From the cell containing the given text, extract its center point as [X, Y] coordinate. 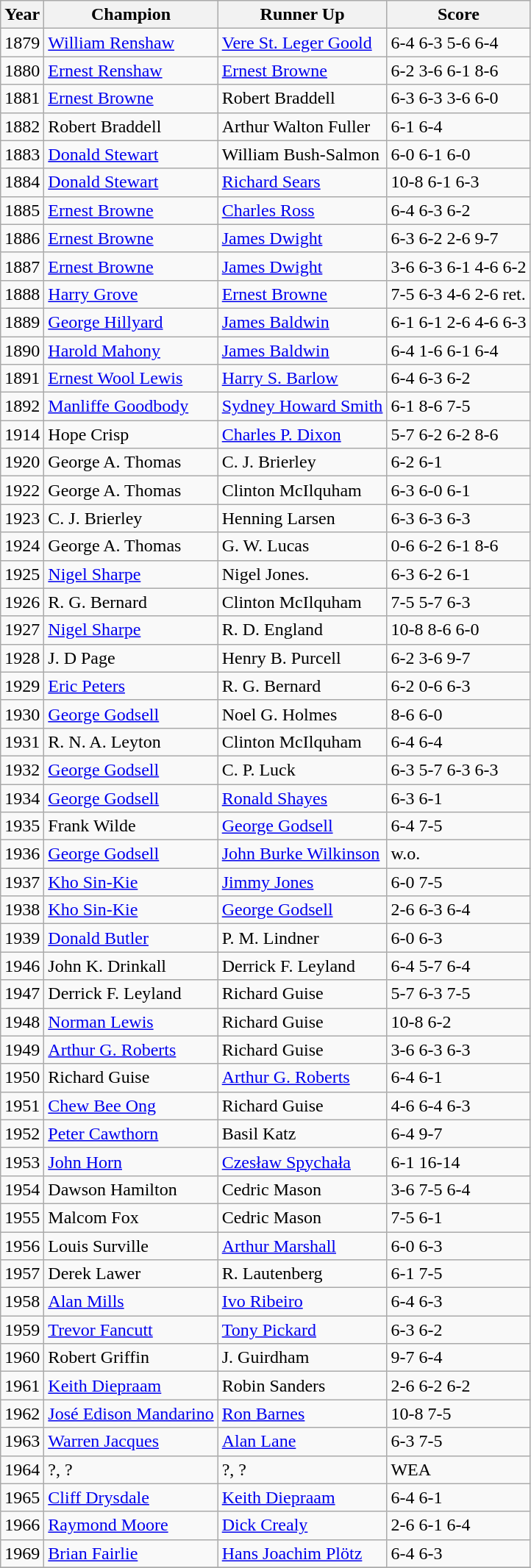
6-4 5-7 6-4 [459, 966]
1937 [22, 882]
Malcom Fox [131, 1217]
1957 [22, 1274]
Tony Pickard [302, 1330]
6-3 6-2 2-6 9-7 [459, 238]
J. D Page [131, 658]
Raymond Moore [131, 1525]
6-0 6-1 6-0 [459, 154]
Ronald Shayes [302, 798]
Ernest Wool Lewis [131, 379]
1963 [22, 1442]
1961 [22, 1386]
WEA [459, 1469]
1922 [22, 490]
1946 [22, 966]
6-1 6-1 2-6 4-6 6-3 [459, 322]
7-5 6-3 4-6 2-6 ret. [459, 294]
1889 [22, 322]
6-2 3-6 9-7 [459, 658]
Louis Surville [131, 1246]
Score [459, 15]
3-6 6-3 6-3 [459, 1050]
J. Guirdham [302, 1358]
Nigel Jones. [302, 574]
7-5 5-7 6-3 [459, 602]
1892 [22, 407]
1886 [22, 238]
1947 [22, 994]
6-4 9-7 [459, 1134]
10-8 6-2 [459, 1022]
William Renshaw [131, 43]
5-7 6-2 6-2 8-6 [459, 434]
1966 [22, 1525]
Ron Barnes [302, 1414]
1884 [22, 182]
Brian Fairlie [131, 1553]
Peter Cawthorn [131, 1134]
Vere St. Leger Goold [302, 43]
Noel G. Holmes [302, 714]
2-6 6-1 6-4 [459, 1525]
1936 [22, 854]
6-3 5-7 6-3 6-3 [459, 770]
Basil Katz [302, 1134]
Harold Mahony [131, 351]
1928 [22, 658]
2-6 6-3 6-4 [459, 910]
John Horn [131, 1161]
0-6 6-2 6-1 8-6 [459, 546]
7-5 6-1 [459, 1217]
6-0 7-5 [459, 882]
1959 [22, 1330]
1885 [22, 210]
Runner Up [302, 15]
1883 [22, 154]
1923 [22, 518]
6-3 6-3 3-6 6-0 [459, 99]
9-7 6-4 [459, 1358]
Charles Ross [302, 210]
1927 [22, 630]
Richard Sears [302, 182]
Czesław Spychała [302, 1161]
1934 [22, 798]
2-6 6-2 6-2 [459, 1386]
Chew Bee Ong [131, 1106]
4-6 6-4 6-3 [459, 1106]
George Hillyard [131, 322]
6-4 6-4 [459, 742]
1881 [22, 99]
Year [22, 15]
Norman Lewis [131, 1022]
R. N. A. Leyton [131, 742]
1929 [22, 686]
6-2 6-1 [459, 462]
1914 [22, 434]
William Bush-Salmon [302, 154]
1891 [22, 379]
1956 [22, 1246]
1932 [22, 770]
Alan Lane [302, 1442]
John K. Drinkall [131, 966]
R. Lautenberg [302, 1274]
6-4 1-6 6-1 6-4 [459, 351]
Donald Butler [131, 938]
Harry S. Barlow [302, 379]
6-1 8-6 7-5 [459, 407]
1964 [22, 1469]
1935 [22, 826]
Ernest Renshaw [131, 71]
1925 [22, 574]
R. D. England [302, 630]
Arthur Marshall [302, 1246]
John Burke Wilkinson [302, 854]
Eric Peters [131, 686]
Alan Mills [131, 1302]
Robert Griffin [131, 1358]
1938 [22, 910]
3-6 7-5 6-4 [459, 1189]
1965 [22, 1497]
Cliff Drysdale [131, 1497]
6-3 6-1 [459, 798]
6-4 6-3 5-6 6-4 [459, 43]
8-6 6-0 [459, 714]
1962 [22, 1414]
Henry B. Purcell [302, 658]
1951 [22, 1106]
1960 [22, 1358]
Sydney Howard Smith [302, 407]
Champion [131, 15]
1930 [22, 714]
Charles P. Dixon [302, 434]
6-4 7-5 [459, 826]
1969 [22, 1553]
3-6 6-3 6-1 4-6 6-2 [459, 266]
6-3 6-0 6-1 [459, 490]
5-7 6-3 7-5 [459, 994]
1939 [22, 938]
1931 [22, 742]
1880 [22, 71]
6-1 16-14 [459, 1161]
6-2 3-6 6-1 8-6 [459, 71]
Trevor Fancutt [131, 1330]
1948 [22, 1022]
C. P. Luck [302, 770]
6-3 6-3 6-3 [459, 518]
Dick Crealy [302, 1525]
1890 [22, 351]
6-3 7-5 [459, 1442]
1882 [22, 126]
1879 [22, 43]
Hope Crisp [131, 434]
1887 [22, 266]
G. W. Lucas [302, 546]
Jimmy Jones [302, 882]
Henning Larsen [302, 518]
6-1 6-4 [459, 126]
Frank Wilde [131, 826]
1924 [22, 546]
6-3 6-2 6-1 [459, 574]
1955 [22, 1217]
1949 [22, 1050]
10-8 8-6 6-0 [459, 630]
1950 [22, 1078]
6-3 6-2 [459, 1330]
10-8 6-1 6-3 [459, 182]
Arthur Walton Fuller [302, 126]
José Edison Mandarino [131, 1414]
Ivo Ribeiro [302, 1302]
w.o. [459, 854]
1920 [22, 462]
Dawson Hamilton [131, 1189]
Warren Jacques [131, 1442]
6-1 7-5 [459, 1274]
P. M. Lindner [302, 938]
1952 [22, 1134]
1926 [22, 602]
1953 [22, 1161]
1888 [22, 294]
1954 [22, 1189]
6-2 0-6 6-3 [459, 686]
Robin Sanders [302, 1386]
Manliffe Goodbody [131, 407]
Harry Grove [131, 294]
10-8 7-5 [459, 1414]
1958 [22, 1302]
Derek Lawer [131, 1274]
Hans Joachim Plötz [302, 1553]
